Search for the cell housing the specified text and yield its (x, y) center coordinate. 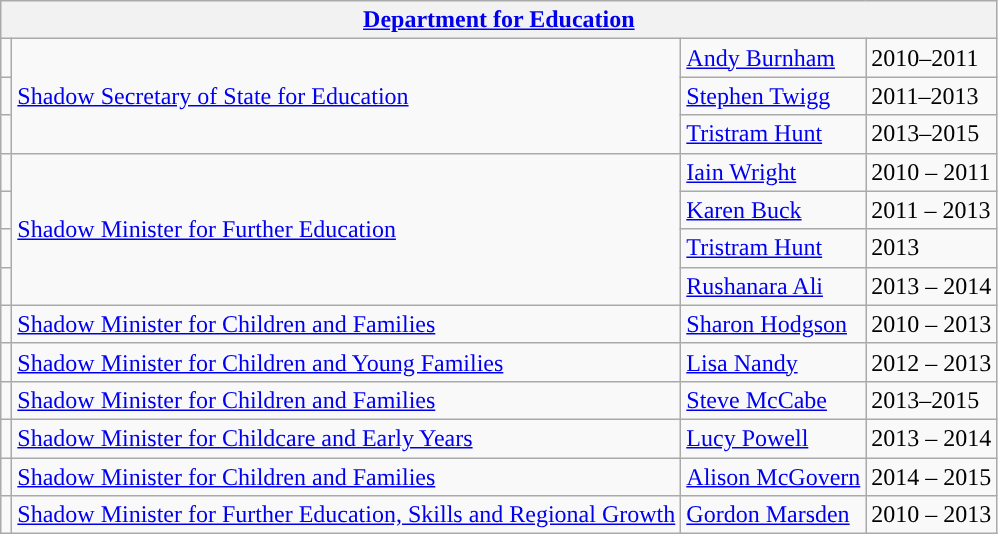
2010 – 2011 (932, 172)
Steve McCabe (774, 400)
Lisa Nandy (774, 362)
Sharon Hodgson (774, 324)
2011–2013 (932, 96)
Alison McGovern (774, 477)
Gordon Marsden (774, 515)
2013 (932, 248)
Karen Buck (774, 210)
2010–2011 (932, 58)
Shadow Minister for Childcare and Early Years (346, 438)
Iain Wright (774, 172)
2012 – 2013 (932, 362)
2011 – 2013 (932, 210)
2014 – 2015 (932, 477)
Shadow Secretary of State for Education (346, 96)
Shadow Minister for Further Education, Skills and Regional Growth (346, 515)
Lucy Powell (774, 438)
Andy Burnham (774, 58)
Rushanara Ali (774, 286)
Department for Education (499, 20)
Stephen Twigg (774, 96)
Shadow Minister for Further Education (346, 229)
Shadow Minister for Children and Young Families (346, 362)
